Locate the cell with the specified text and output its (x, y) center coordinate. 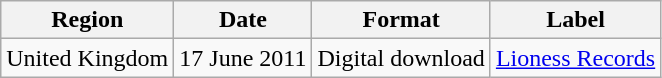
Lioness Records (575, 58)
Region (88, 20)
United Kingdom (88, 58)
Format (401, 20)
Digital download (401, 58)
Date (243, 20)
Label (575, 20)
17 June 2011 (243, 58)
